Extract the [X, Y] coordinate from the center of the cell holding the provided text.  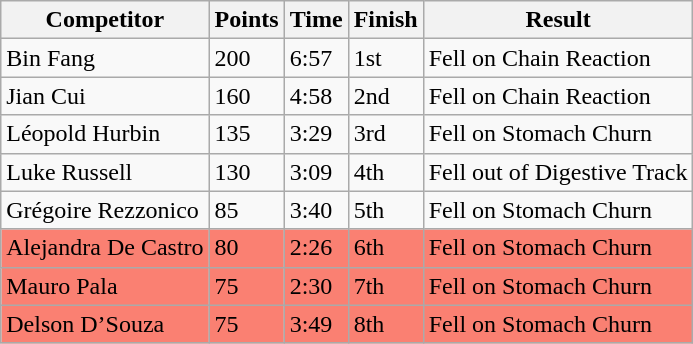
3rd [386, 134]
2:26 [316, 248]
Finish [386, 20]
Alejandra De Castro [105, 248]
80 [246, 248]
Time [316, 20]
Luke Russell [105, 172]
1st [386, 58]
Jian Cui [105, 96]
85 [246, 210]
Delson D’Souza [105, 324]
Result [558, 20]
7th [386, 286]
3:09 [316, 172]
6th [386, 248]
Fell out of Digestive Track [558, 172]
200 [246, 58]
5th [386, 210]
Grégoire Rezzonico [105, 210]
3:40 [316, 210]
8th [386, 324]
Points [246, 20]
6:57 [316, 58]
130 [246, 172]
3:29 [316, 134]
2nd [386, 96]
3:49 [316, 324]
135 [246, 134]
Competitor [105, 20]
Léopold Hurbin [105, 134]
Mauro Pala [105, 286]
2:30 [316, 286]
4th [386, 172]
160 [246, 96]
4:58 [316, 96]
Bin Fang [105, 58]
